Find where the given text appears and provide that cell's center as [X, Y] coordinate. 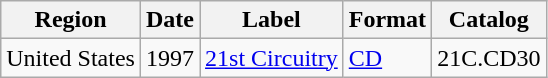
21C.CD30 [489, 58]
CD [387, 58]
Date [170, 20]
Region [71, 20]
21st Circuitry [272, 58]
Format [387, 20]
1997 [170, 58]
Catalog [489, 20]
United States [71, 58]
Label [272, 20]
